Pinpoint the cell where the given text exists, returning its [X, Y] midpoint coordinate. 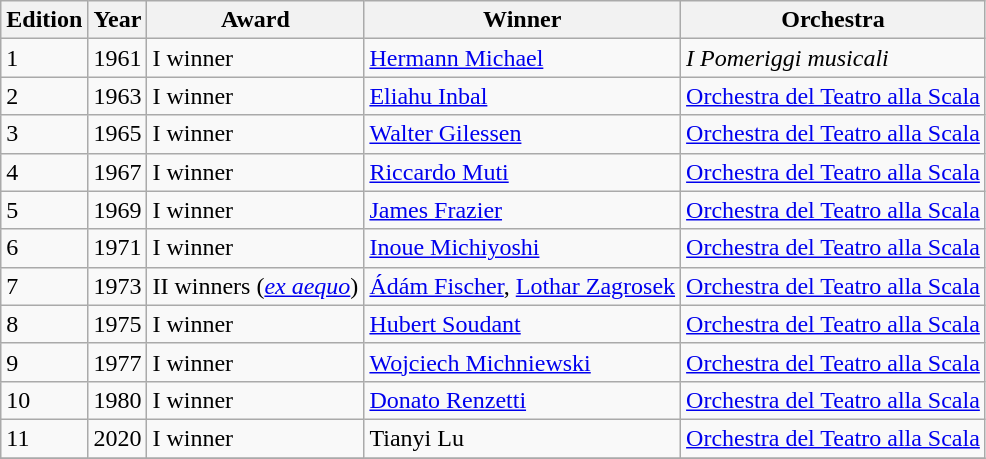
Hermann Michael [522, 58]
7 [44, 286]
6 [44, 248]
Donato Renzetti [522, 400]
1973 [118, 286]
Eliahu Inbal [522, 96]
Walter Gilessen [522, 134]
8 [44, 324]
1977 [118, 362]
1 [44, 58]
3 [44, 134]
4 [44, 172]
Edition [44, 20]
1971 [118, 248]
James Frazier [522, 210]
Tianyi Lu [522, 438]
1975 [118, 324]
Year [118, 20]
Hubert Soudant [522, 324]
1967 [118, 172]
Ádám Fischer, Lothar Zagrosek [522, 286]
5 [44, 210]
10 [44, 400]
11 [44, 438]
I Pomeriggi musicali [834, 58]
2 [44, 96]
Riccardo Muti [522, 172]
1980 [118, 400]
II winners (ex aequo) [256, 286]
1963 [118, 96]
Winner [522, 20]
2020 [118, 438]
Orchestra [834, 20]
Inoue Michiyoshi [522, 248]
1961 [118, 58]
Award [256, 20]
1965 [118, 134]
9 [44, 362]
1969 [118, 210]
Wojciech Michniewski [522, 362]
